Extract the (X, Y) coordinate from the center of the cell holding the provided text.  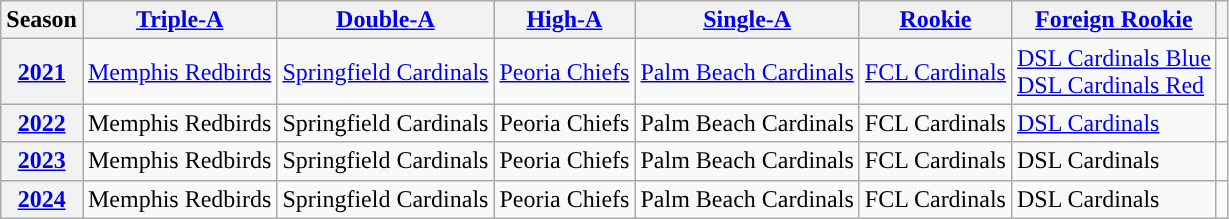
2022 (42, 123)
Triple-A (179, 20)
High-A (564, 20)
DSL Cardinals BlueDSL Cardinals Red (1114, 72)
Double-A (386, 20)
Season (42, 20)
2024 (42, 199)
2023 (42, 161)
Rookie (935, 20)
2021 (42, 72)
Foreign Rookie (1114, 20)
Single-A (747, 20)
